Provide the [X, Y] coordinate of the cell's center where the given text is located.  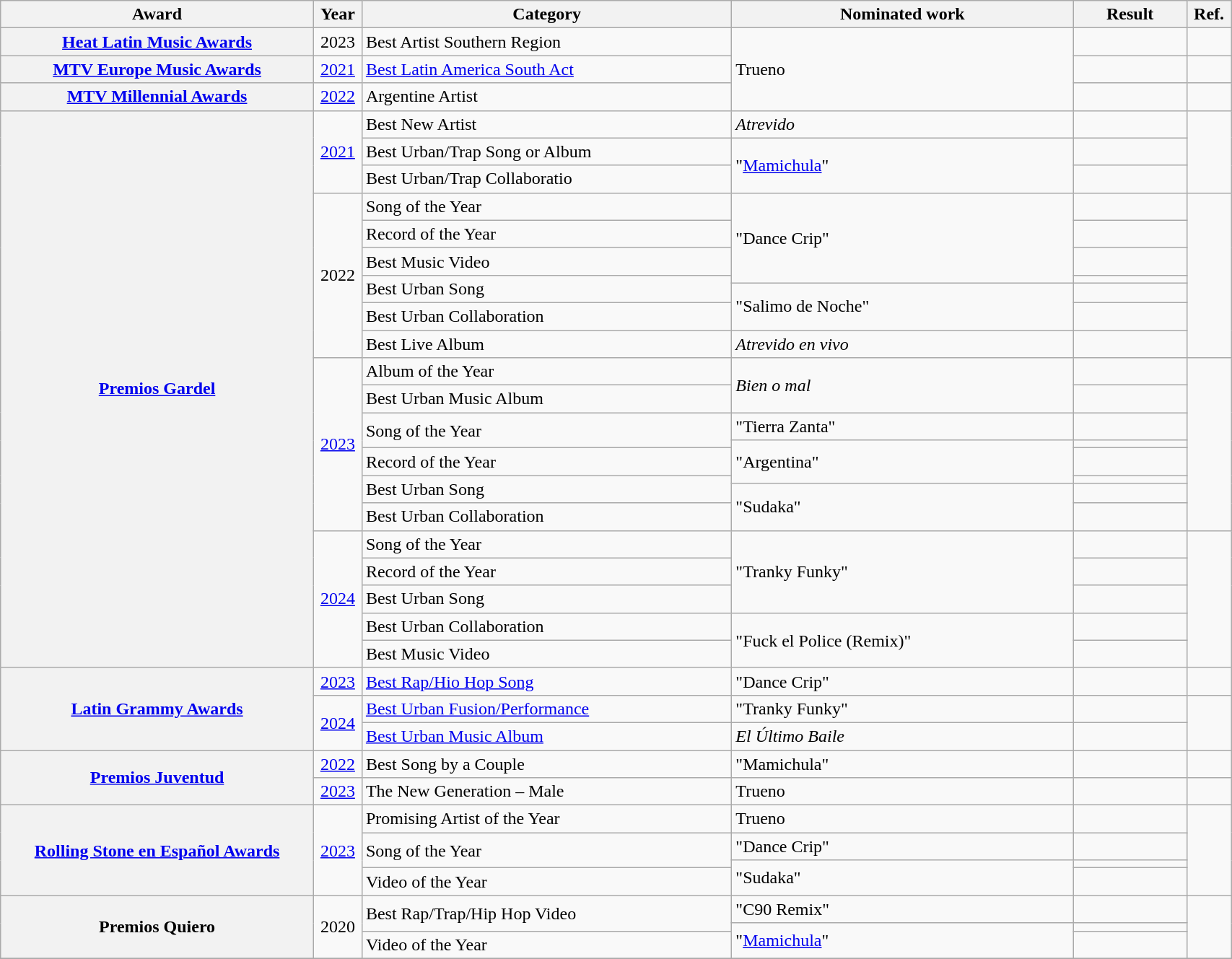
Best Song by a Couple [546, 764]
Ref. [1210, 14]
Best Rap/Trap/Hip Hop Video [546, 914]
Best Urban/Trap Collaboratio [546, 179]
Best Rap/Hio Hop Song [546, 681]
Atrevido [902, 124]
Best Urban Fusion/Performance [546, 709]
Best Artist Southern Region [546, 42]
MTV Millennial Awards [157, 97]
2020 [338, 927]
Category [546, 14]
"Argentina" [902, 462]
Latin Grammy Awards [157, 709]
Year [338, 14]
Best Latin America South Act [546, 69]
Bien o mal [902, 385]
Atrevido en vivo [902, 344]
Premios Quiero [157, 927]
The New Generation – Male [546, 792]
Result [1130, 14]
Argentine Artist [546, 97]
Heat Latin Music Awards [157, 42]
Award [157, 14]
Rolling Stone en Español Awards [157, 850]
"Tierra Zanta" [902, 426]
Premios Juventud [157, 778]
"Salimo de Noche" [902, 306]
Best Urban/Trap Song or Album [546, 152]
"Fuck el Police (Remix)" [902, 640]
Album of the Year [546, 372]
Best Live Album [546, 344]
El Último Baile [902, 736]
"C90 Remix" [902, 909]
Nominated work [902, 14]
Premios Gardel [157, 389]
Best New Artist [546, 124]
Promising Artist of the Year [546, 819]
MTV Europe Music Awards [157, 69]
